Return [x, y] of the center of cell containing provided text 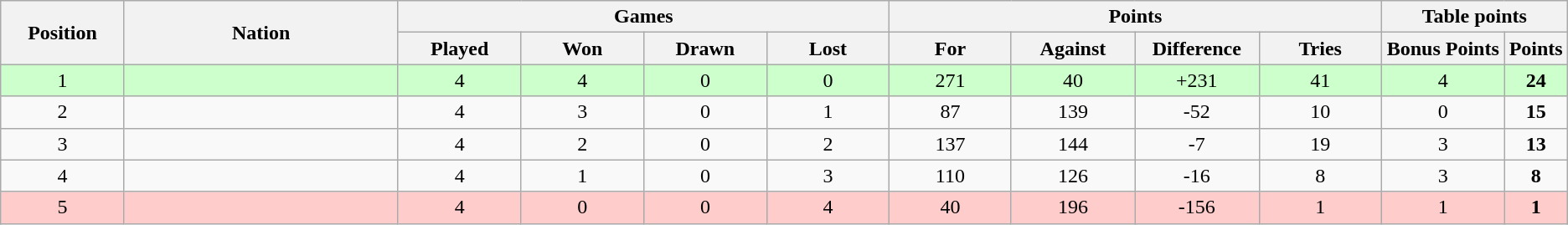
41 [1320, 80]
19 [1320, 144]
144 [1072, 144]
196 [1072, 207]
110 [950, 176]
Tries [1320, 49]
Position [62, 33]
87 [950, 112]
10 [1320, 112]
For [950, 49]
13 [1536, 144]
-156 [1197, 207]
+231 [1197, 80]
Lost [828, 49]
Table points [1474, 17]
137 [950, 144]
5 [62, 207]
139 [1072, 112]
Difference [1197, 49]
-16 [1197, 176]
Bonus Points [1442, 49]
Nation [261, 33]
Won [582, 49]
Played [459, 49]
15 [1536, 112]
-52 [1197, 112]
Games [643, 17]
Against [1072, 49]
126 [1072, 176]
-7 [1197, 144]
24 [1536, 80]
Drawn [705, 49]
271 [950, 80]
